For the text-containing cell, return its midpoint in [x, y] coordinate format. 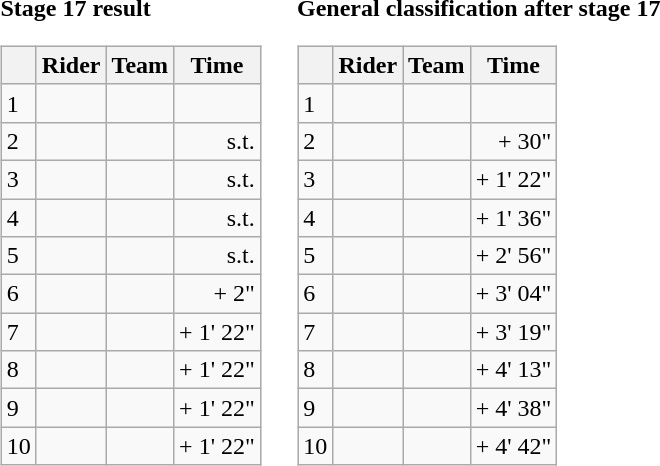
+ 4' 38" [514, 408]
+ 3' 04" [514, 294]
+ 2" [218, 294]
+ 2' 56" [514, 256]
+ 30" [514, 141]
+ 4' 42" [514, 446]
+ 3' 19" [514, 332]
+ 4' 13" [514, 370]
+ 1' 36" [514, 217]
